Find where the given text appears and provide that cell's center as (X, Y) coordinate. 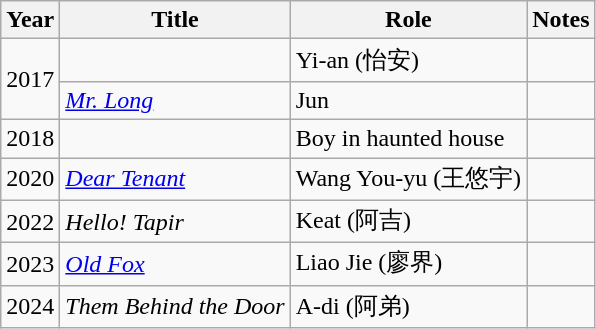
2017 (30, 80)
Mr. Long (175, 100)
2022 (30, 222)
Liao Jie (廖界) (408, 264)
Notes (561, 20)
Title (175, 20)
Year (30, 20)
2020 (30, 180)
2024 (30, 306)
Dear Tenant (175, 180)
Keat (阿吉) (408, 222)
Hello! Tapir (175, 222)
Them Behind the Door (175, 306)
Boy in haunted house (408, 138)
Yi-an (怡安) (408, 60)
Wang You-yu (王悠宇) (408, 180)
2018 (30, 138)
A-di (阿弟) (408, 306)
Role (408, 20)
2023 (30, 264)
Jun (408, 100)
Old Fox (175, 264)
